Capture the cell that displays the provided text and extract its (X, Y) central coordinate. 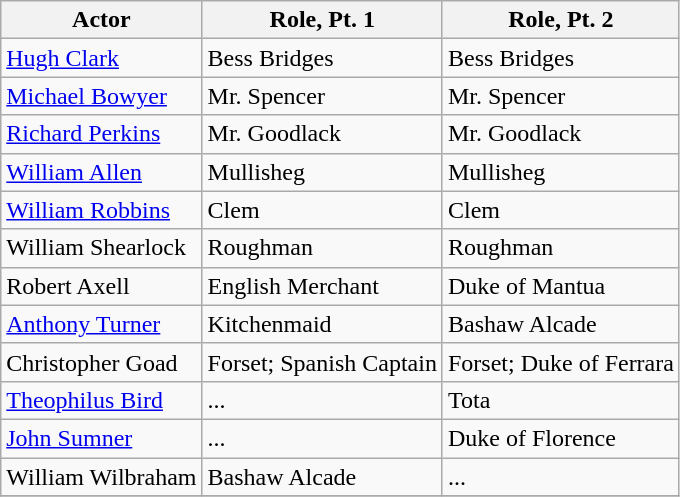
William Robbins (102, 210)
Robert Axell (102, 286)
Richard Perkins (102, 134)
Kitchenmaid (322, 324)
Anthony Turner (102, 324)
John Sumner (102, 438)
Christopher Goad (102, 362)
Duke of Florence (560, 438)
Actor (102, 20)
Forset; Spanish Captain (322, 362)
Duke of Mantua (560, 286)
Tota (560, 400)
Forset; Duke of Ferrara (560, 362)
William Allen (102, 172)
Hugh Clark (102, 58)
Michael Bowyer (102, 96)
Role, Pt. 1 (322, 20)
English Merchant (322, 286)
William Wilbraham (102, 477)
Theophilus Bird (102, 400)
Role, Pt. 2 (560, 20)
William Shearlock (102, 248)
